Detect which cell encompasses the target text, then output its [X, Y] center coordinate. 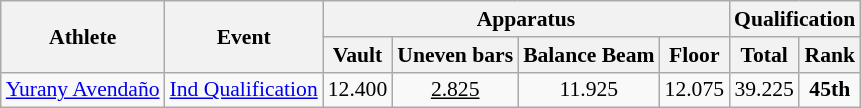
Athlete [83, 36]
Total [764, 55]
Uneven bars [455, 55]
45th [830, 90]
39.225 [764, 90]
12.075 [694, 90]
Yurany Avendaño [83, 90]
2.825 [455, 90]
Balance Beam [588, 55]
Apparatus [526, 19]
12.400 [358, 90]
Ind Qualification [244, 90]
Qualification [794, 19]
Floor [694, 55]
Rank [830, 55]
Vault [358, 55]
Event [244, 36]
11.925 [588, 90]
